Output the [X, Y] coordinate of the center of the cell containing the given text.  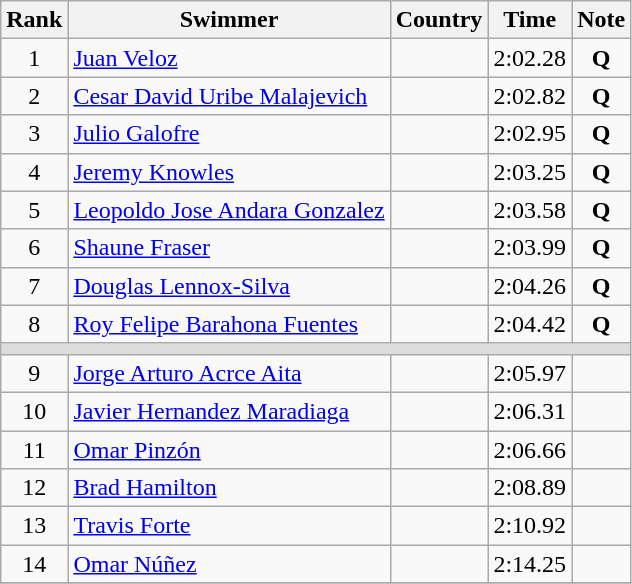
Rank [34, 20]
2:02.28 [530, 58]
2:06.66 [530, 449]
1 [34, 58]
Note [602, 20]
7 [34, 286]
Juan Veloz [229, 58]
5 [34, 210]
4 [34, 172]
8 [34, 324]
Roy Felipe Barahona Fuentes [229, 324]
12 [34, 488]
2:02.95 [530, 134]
Cesar David Uribe Malajevich [229, 96]
14 [34, 564]
2:08.89 [530, 488]
2:04.26 [530, 286]
Jorge Arturo Acrce Aita [229, 373]
6 [34, 248]
Omar Pinzón [229, 449]
13 [34, 526]
2:03.58 [530, 210]
Travis Forte [229, 526]
Jeremy Knowles [229, 172]
2 [34, 96]
Julio Galofre [229, 134]
2:02.82 [530, 96]
3 [34, 134]
Country [439, 20]
2:03.25 [530, 172]
2:05.97 [530, 373]
Leopoldo Jose Andara Gonzalez [229, 210]
2:14.25 [530, 564]
Time [530, 20]
2:06.31 [530, 411]
11 [34, 449]
Douglas Lennox-Silva [229, 286]
2:03.99 [530, 248]
Brad Hamilton [229, 488]
Javier Hernandez Maradiaga [229, 411]
10 [34, 411]
2:04.42 [530, 324]
9 [34, 373]
2:10.92 [530, 526]
Swimmer [229, 20]
Shaune Fraser [229, 248]
Omar Núñez [229, 564]
